Pinpoint the cell where the given text exists, returning its [x, y] midpoint coordinate. 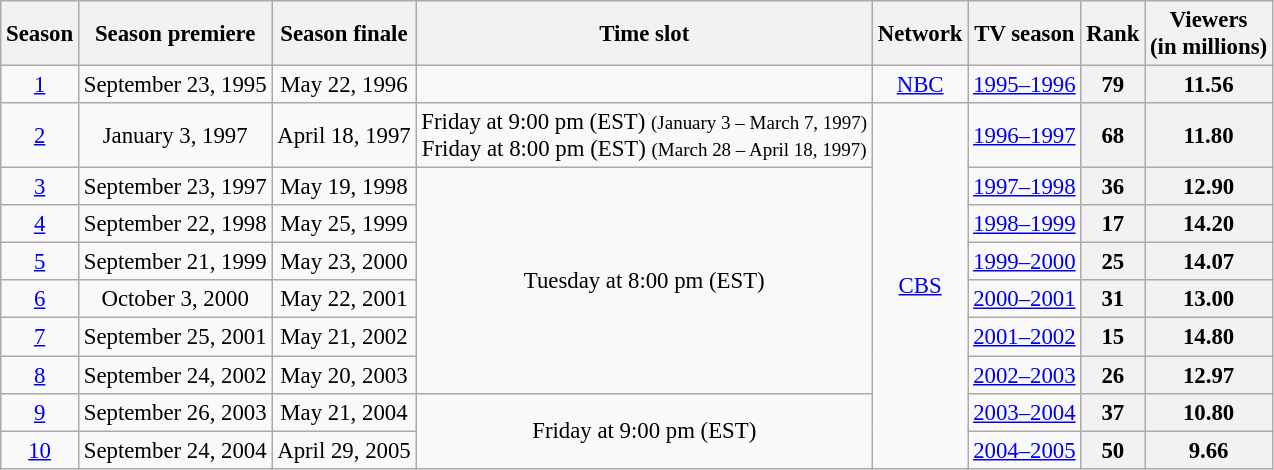
May 21, 2004 [344, 412]
May 23, 2000 [344, 262]
12.97 [1209, 375]
79 [1113, 85]
3 [40, 187]
September 25, 2001 [174, 337]
Tuesday at 8:00 pm (EST) [644, 281]
13.00 [1209, 299]
April 18, 1997 [344, 136]
1 [40, 85]
1997–1998 [1024, 187]
25 [1113, 262]
2003–2004 [1024, 412]
2 [40, 136]
January 3, 1997 [174, 136]
May 22, 2001 [344, 299]
September 21, 1999 [174, 262]
14.80 [1209, 337]
Network [920, 34]
Time slot [644, 34]
Season finale [344, 34]
9 [40, 412]
September 26, 2003 [174, 412]
2002–2003 [1024, 375]
14.07 [1209, 262]
September 23, 1997 [174, 187]
September 23, 1995 [174, 85]
8 [40, 375]
1998–1999 [1024, 224]
Friday at 9:00 pm (EST) (January 3 – March 7, 1997)Friday at 8:00 pm (EST) (March 28 – April 18, 1997) [644, 136]
6 [40, 299]
11.80 [1209, 136]
September 22, 1998 [174, 224]
1999–2000 [1024, 262]
1995–1996 [1024, 85]
Viewers(in millions) [1209, 34]
April 29, 2005 [344, 450]
37 [1113, 412]
Season premiere [174, 34]
10.80 [1209, 412]
2000–2001 [1024, 299]
2001–2002 [1024, 337]
Rank [1113, 34]
September 24, 2004 [174, 450]
14.20 [1209, 224]
4 [40, 224]
50 [1113, 450]
May 22, 1996 [344, 85]
5 [40, 262]
October 3, 2000 [174, 299]
September 24, 2002 [174, 375]
17 [1113, 224]
9.66 [1209, 450]
May 19, 1998 [344, 187]
CBS [920, 286]
12.90 [1209, 187]
May 21, 2002 [344, 337]
15 [1113, 337]
TV season [1024, 34]
11.56 [1209, 85]
Season [40, 34]
May 25, 1999 [344, 224]
May 20, 2003 [344, 375]
31 [1113, 299]
26 [1113, 375]
Friday at 9:00 pm (EST) [644, 430]
2004–2005 [1024, 450]
1996–1997 [1024, 136]
68 [1113, 136]
10 [40, 450]
NBC [920, 85]
7 [40, 337]
36 [1113, 187]
